Capture the cell that displays the provided text and extract its (x, y) central coordinate. 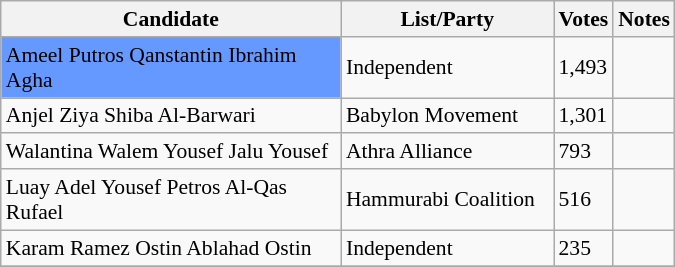
Hammurabi Coalition (448, 200)
Babylon Movement (448, 116)
Athra Alliance (448, 152)
Candidate (171, 19)
Luay Adel Yousef Petros Al-Qas Rufael (171, 200)
1,301 (584, 116)
Karam Ramez Ostin Ablahad Ostin (171, 248)
Anjel Ziya Shiba Al-Barwari (171, 116)
Ameel Putros Qanstantin Ibrahim Agha (171, 68)
1,493 (584, 68)
793 (584, 152)
235 (584, 248)
516 (584, 200)
Votes (584, 19)
Walantina Walem Yousef Jalu Yousef (171, 152)
List/Party (448, 19)
Notes (644, 19)
